Return the [x, y] coordinate for the center point of the cell that contains the specified text.  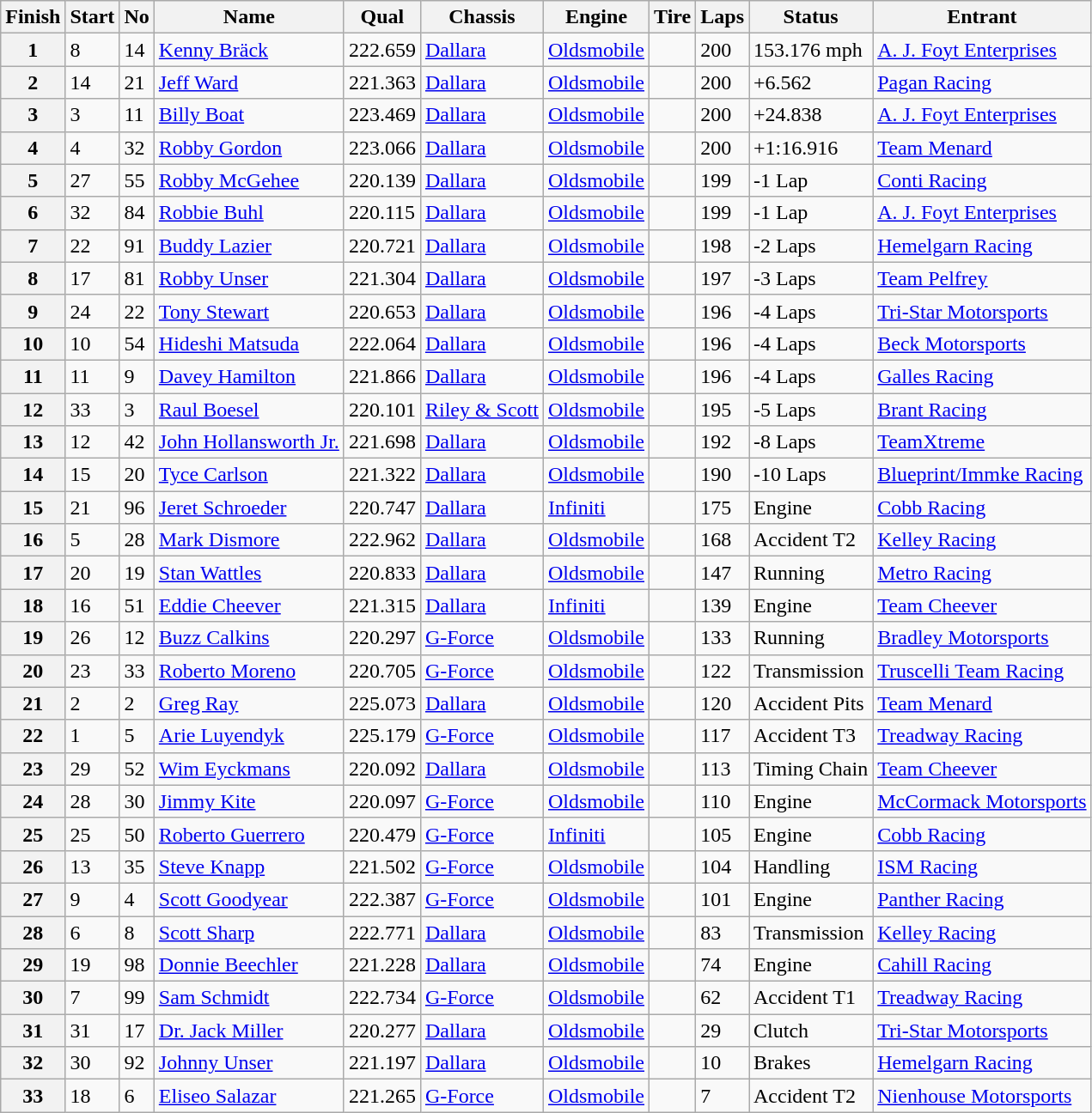
Tire [673, 17]
Jimmy Kite [249, 801]
Tyce Carlson [249, 475]
Timing Chain [811, 769]
Handling [811, 867]
54 [137, 344]
62 [723, 998]
223.469 [381, 115]
222.962 [381, 540]
Qual [381, 17]
McCormack Motorsports [982, 801]
ISM Racing [982, 867]
-5 Laps [811, 410]
98 [137, 965]
113 [723, 769]
220.705 [381, 671]
42 [137, 442]
Team Pelfrey [982, 278]
83 [723, 932]
Entrant [982, 17]
Greg Ray [249, 703]
Sam Schmidt [249, 998]
110 [723, 801]
Robby Unser [249, 278]
192 [723, 442]
Hideshi Matsuda [249, 344]
225.179 [381, 736]
Robby Gordon [249, 148]
Chassis [481, 17]
Blueprint/Immke Racing [982, 475]
Tony Stewart [249, 311]
Laps [723, 17]
Kenny Bräck [249, 50]
Wim Eyckmans [249, 769]
175 [723, 508]
220.101 [381, 410]
168 [723, 540]
Dr. Jack Miller [249, 1031]
Beck Motorsports [982, 344]
John Hollansworth Jr. [249, 442]
35 [137, 867]
55 [137, 180]
222.659 [381, 50]
Accident T3 [811, 736]
221.197 [381, 1063]
221.866 [381, 376]
Scott Goodyear [249, 899]
133 [723, 638]
Billy Boat [249, 115]
52 [137, 769]
Buddy Lazier [249, 246]
220.721 [381, 246]
225.073 [381, 703]
Jeret Schroeder [249, 508]
Eliseo Salazar [249, 1096]
Johnny Unser [249, 1063]
Davey Hamilton [249, 376]
101 [723, 899]
+6.562 [811, 82]
117 [723, 736]
Arie Luyendyk [249, 736]
153.176 mph [811, 50]
190 [723, 475]
74 [723, 965]
221.698 [381, 442]
147 [723, 573]
195 [723, 410]
221.265 [381, 1096]
220.097 [381, 801]
222.064 [381, 344]
Mark Dismore [249, 540]
198 [723, 246]
51 [137, 605]
220.277 [381, 1031]
Roberto Guerrero [249, 834]
Cahill Racing [982, 965]
Robbie Buhl [249, 213]
Name [249, 17]
84 [137, 213]
Buzz Calkins [249, 638]
Truscelli Team Racing [982, 671]
-2 Laps [811, 246]
Riley & Scott [481, 410]
Clutch [811, 1031]
221.304 [381, 278]
+24.838 [811, 115]
Robby McGehee [249, 180]
Roberto Moreno [249, 671]
Accident T1 [811, 998]
120 [723, 703]
Conti Racing [982, 180]
Brakes [811, 1063]
223.066 [381, 148]
Status [811, 17]
Stan Wattles [249, 573]
50 [137, 834]
Metro Racing [982, 573]
81 [137, 278]
No [137, 17]
Accident Pits [811, 703]
+1:16.916 [811, 148]
Donnie Beechler [249, 965]
220.139 [381, 180]
220.297 [381, 638]
221.315 [381, 605]
104 [723, 867]
Brant Racing [982, 410]
220.747 [381, 508]
221.363 [381, 82]
-10 Laps [811, 475]
220.479 [381, 834]
105 [723, 834]
220.115 [381, 213]
Eddie Cheever [249, 605]
Start [93, 17]
Jeff Ward [249, 82]
91 [137, 246]
Panther Racing [982, 899]
99 [137, 998]
Finish [33, 17]
222.771 [381, 932]
Raul Boesel [249, 410]
220.833 [381, 573]
-8 Laps [811, 442]
Pagan Racing [982, 82]
-3 Laps [811, 278]
92 [137, 1063]
221.322 [381, 475]
122 [723, 671]
221.228 [381, 965]
220.092 [381, 769]
139 [723, 605]
221.502 [381, 867]
197 [723, 278]
Steve Knapp [249, 867]
222.387 [381, 899]
220.653 [381, 311]
Nienhouse Motorsports [982, 1096]
Bradley Motorsports [982, 638]
222.734 [381, 998]
Scott Sharp [249, 932]
TeamXtreme [982, 442]
96 [137, 508]
Galles Racing [982, 376]
